Scan for the cell matching the given text and deliver its [X, Y] coordinate at center. 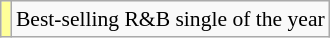
Best-selling R&B single of the year [170, 19]
